Return [X, Y] of the center of cell containing provided text 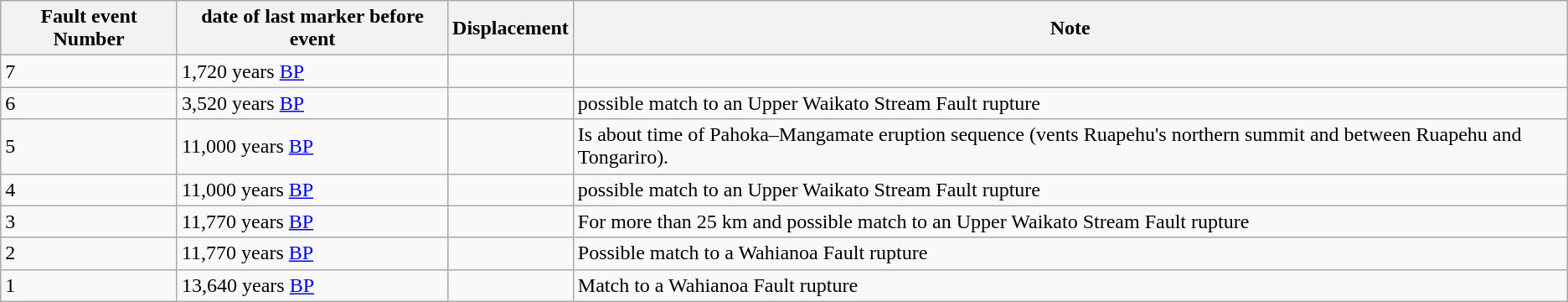
Is about time of Pahoka–Mangamate eruption sequence (vents Ruapehu's northern summit and between Ruapehu and Tongariro). [1070, 146]
13,640 years BP [312, 285]
Match to a Wahianoa Fault rupture [1070, 285]
6 [89, 103]
5 [89, 146]
Fault event Number [89, 29]
date of last marker before event [312, 29]
3 [89, 221]
1 [89, 285]
Possible match to a Wahianoa Fault rupture [1070, 253]
For more than 25 km and possible match to an Upper Waikato Stream Fault rupture [1070, 221]
Note [1070, 29]
7 [89, 71]
3,520 years BP [312, 103]
4 [89, 190]
1,720 years BP [312, 71]
2 [89, 253]
Displacement [511, 29]
